For the text-containing cell, return its midpoint in [X, Y] coordinate format. 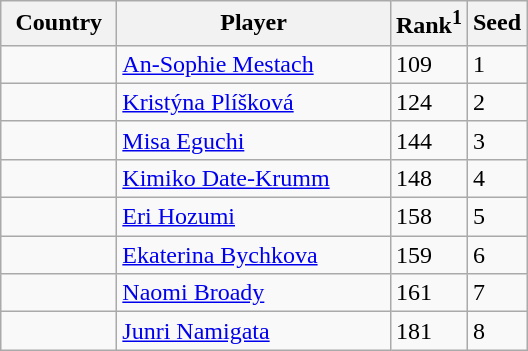
109 [428, 64]
3 [496, 140]
Junri Namigata [254, 331]
148 [428, 178]
Ekaterina Bychkova [254, 255]
124 [428, 102]
144 [428, 140]
Kristýna Plíšková [254, 102]
7 [496, 293]
Misa Eguchi [254, 140]
5 [496, 217]
158 [428, 217]
4 [496, 178]
1 [496, 64]
159 [428, 255]
181 [428, 331]
An-Sophie Mestach [254, 64]
Eri Hozumi [254, 217]
8 [496, 331]
161 [428, 293]
6 [496, 255]
Kimiko Date-Krumm [254, 178]
Country [59, 24]
Seed [496, 24]
Naomi Broady [254, 293]
Player [254, 24]
Rank1 [428, 24]
2 [496, 102]
